From the cell containing the given text, extract its center point as (X, Y) coordinate. 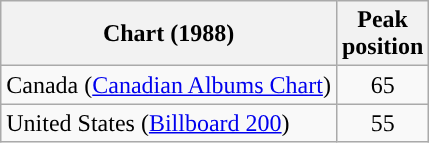
Chart (1988) (169, 34)
65 (382, 85)
55 (382, 123)
Canada (Canadian Albums Chart) (169, 85)
United States (Billboard 200) (169, 123)
Peakposition (382, 34)
